For the text-containing cell, return its midpoint in [X, Y] coordinate format. 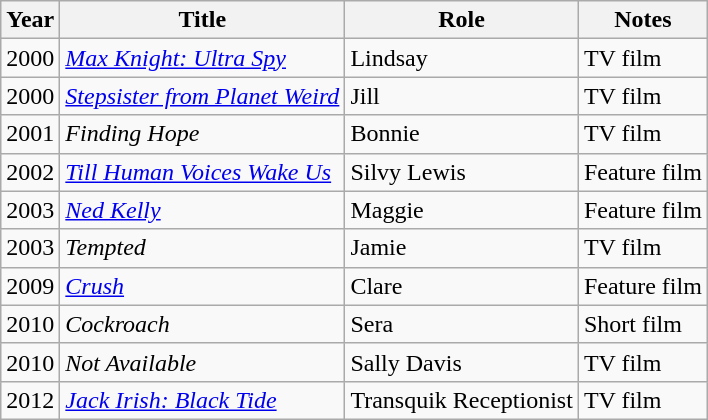
2001 [30, 134]
Crush [202, 286]
2009 [30, 286]
Bonnie [462, 134]
Not Available [202, 362]
Finding Hope [202, 134]
Jamie [462, 248]
Cockroach [202, 324]
Tempted [202, 248]
Ned Kelly [202, 210]
2002 [30, 172]
2012 [30, 400]
Clare [462, 286]
Stepsister from Planet Weird [202, 96]
Jack Irish: Black Tide [202, 400]
Sally Davis [462, 362]
Jill [462, 96]
Max Knight: Ultra Spy [202, 58]
Maggie [462, 210]
Sera [462, 324]
Till Human Voices Wake Us [202, 172]
Lindsay [462, 58]
Transquik Receptionist [462, 400]
Notes [642, 20]
Silvy Lewis [462, 172]
Role [462, 20]
Year [30, 20]
Short film [642, 324]
Title [202, 20]
